Scan for the cell matching the given text and deliver its (x, y) coordinate at center. 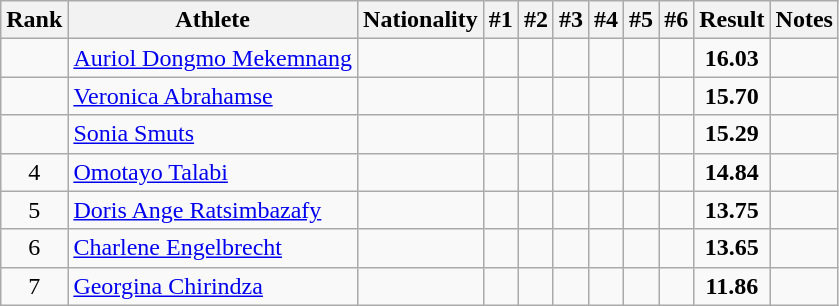
14.84 (732, 172)
Notes (804, 20)
Nationality (421, 20)
Veronica Abrahamse (213, 96)
Rank (34, 20)
13.65 (732, 248)
7 (34, 286)
Georgina Chirindza (213, 286)
15.70 (732, 96)
Athlete (213, 20)
Doris Ange Ratsimbazafy (213, 210)
#5 (642, 20)
13.75 (732, 210)
Omotayo Talabi (213, 172)
Sonia Smuts (213, 134)
#4 (606, 20)
15.29 (732, 134)
11.86 (732, 286)
Charlene Engelbrecht (213, 248)
5 (34, 210)
Auriol Dongmo Mekemnang (213, 58)
16.03 (732, 58)
#1 (500, 20)
6 (34, 248)
Result (732, 20)
#6 (676, 20)
#3 (570, 20)
4 (34, 172)
#2 (536, 20)
